Return the (x, y) coordinate for the center point of the cell that contains the specified text.  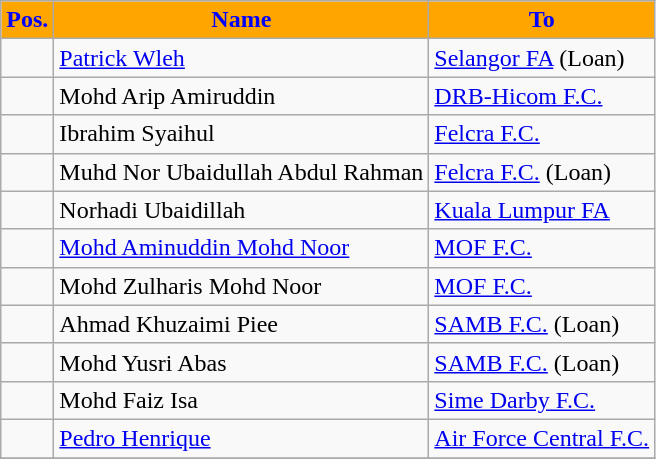
Sime Darby F.C. (542, 400)
Mohd Yusri Abas (242, 362)
Ahmad Khuzaimi Piee (242, 324)
Kuala Lumpur FA (542, 210)
Selangor FA (Loan) (542, 58)
Pos. (28, 20)
Ibrahim Syaihul (242, 134)
Air Force Central F.C. (542, 438)
Mohd Zulharis Mohd Noor (242, 286)
Patrick Wleh (242, 58)
Mohd Faiz Isa (242, 400)
Mohd Aminuddin Mohd Noor (242, 248)
DRB-Hicom F.C. (542, 96)
To (542, 20)
Felcra F.C. (542, 134)
Norhadi Ubaidillah (242, 210)
Muhd Nor Ubaidullah Abdul Rahman (242, 172)
Pedro Henrique (242, 438)
Mohd Arip Amiruddin (242, 96)
Name (242, 20)
Felcra F.C. (Loan) (542, 172)
